Capture the cell that displays the provided text and extract its [x, y] central coordinate. 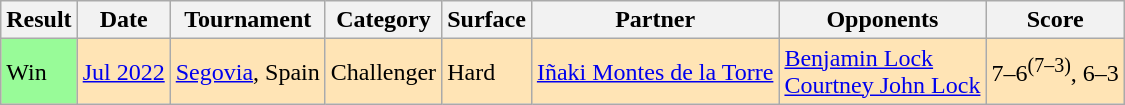
Segovia, Spain [248, 72]
Jul 2022 [124, 72]
Surface [487, 20]
Challenger [383, 72]
Hard [487, 72]
Win [39, 72]
Partner [655, 20]
Category [383, 20]
Tournament [248, 20]
Date [124, 20]
Opponents [882, 20]
Result [39, 20]
7–6(7–3), 6–3 [1055, 72]
Iñaki Montes de la Torre [655, 72]
Score [1055, 20]
Benjamin Lock Courtney John Lock [882, 72]
